Extract the [x, y] coordinate from the center of the cell holding the provided text.  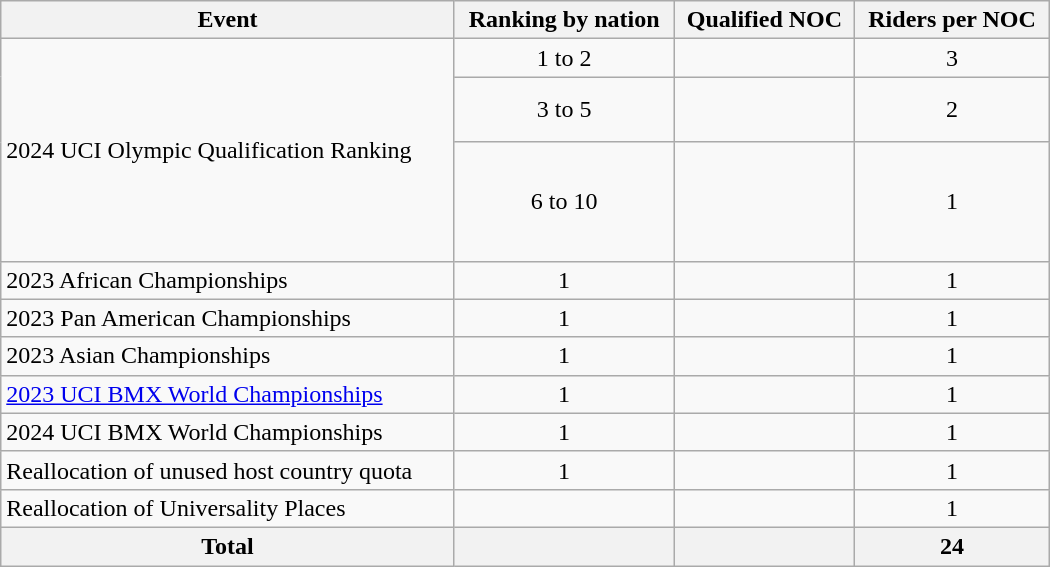
Total [228, 546]
2023 UCI BMX World Championships [228, 394]
Qualified NOC [764, 20]
2023 Asian Championships [228, 356]
Event [228, 20]
1 to 2 [564, 58]
2 [952, 110]
6 to 10 [564, 202]
3 [952, 58]
2024 UCI Olympic Qualification Ranking [228, 150]
3 to 5 [564, 110]
Ranking by nation [564, 20]
2024 UCI BMX World Championships [228, 432]
Reallocation of Universality Places [228, 508]
Riders per NOC [952, 20]
24 [952, 546]
Reallocation of unused host country quota [228, 470]
2023 African Championships [228, 280]
2023 Pan American Championships [228, 318]
